Output the [x, y] coordinate of the center of the cell containing the given text.  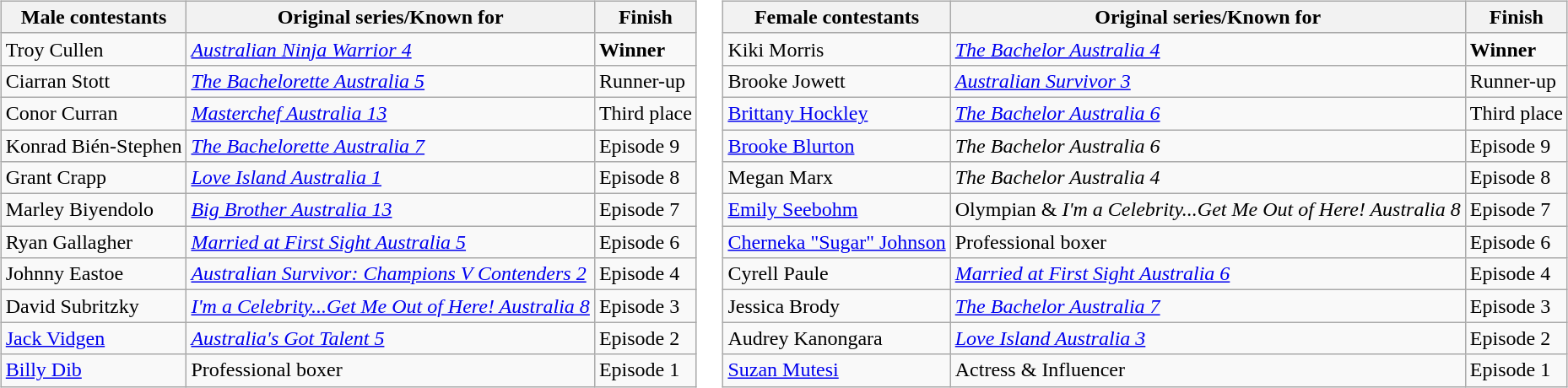
Masterchef Australia 13 [390, 113]
Marley Biyendolo [94, 210]
Male contestants [94, 17]
Married at First Sight Australia 5 [390, 242]
Billy Dib [94, 370]
Megan Marx [837, 178]
Australian Ninja Warrior 4 [390, 49]
Jessica Brody [837, 306]
Emily Seebohm [837, 210]
Actress & Influencer [1208, 370]
Olympian & I'm a Celebrity...Get Me Out of Here! Australia 8 [1208, 210]
Jack Vidgen [94, 338]
Female contestants [837, 17]
Cherneka "Sugar" Johnson [837, 242]
Australia's Got Talent 5 [390, 338]
Australian Survivor 3 [1208, 81]
Big Brother Australia 13 [390, 210]
Brittany Hockley [837, 113]
Ciarran Stott [94, 81]
I'm a Celebrity...Get Me Out of Here! Australia 8 [390, 306]
Cyrell Paule [837, 274]
Love Island Australia 3 [1208, 338]
David Subritzky [94, 306]
Johnny Eastoe [94, 274]
Love Island Australia 1 [390, 178]
The Bachelorette Australia 7 [390, 146]
Conor Curran [94, 113]
Grant Crapp [94, 178]
The Bachelor Australia 7 [1208, 306]
Audrey Kanongara [837, 338]
Married at First Sight Australia 6 [1208, 274]
Brooke Blurton [837, 146]
Konrad Bién-Stephen [94, 146]
Troy Cullen [94, 49]
The Bachelorette Australia 5 [390, 81]
Suzan Mutesi [837, 370]
Australian Survivor: Champions V Contenders 2 [390, 274]
Kiki Morris [837, 49]
Brooke Jowett [837, 81]
Ryan Gallagher [94, 242]
